From the cell containing the given text, extract its center point as [x, y] coordinate. 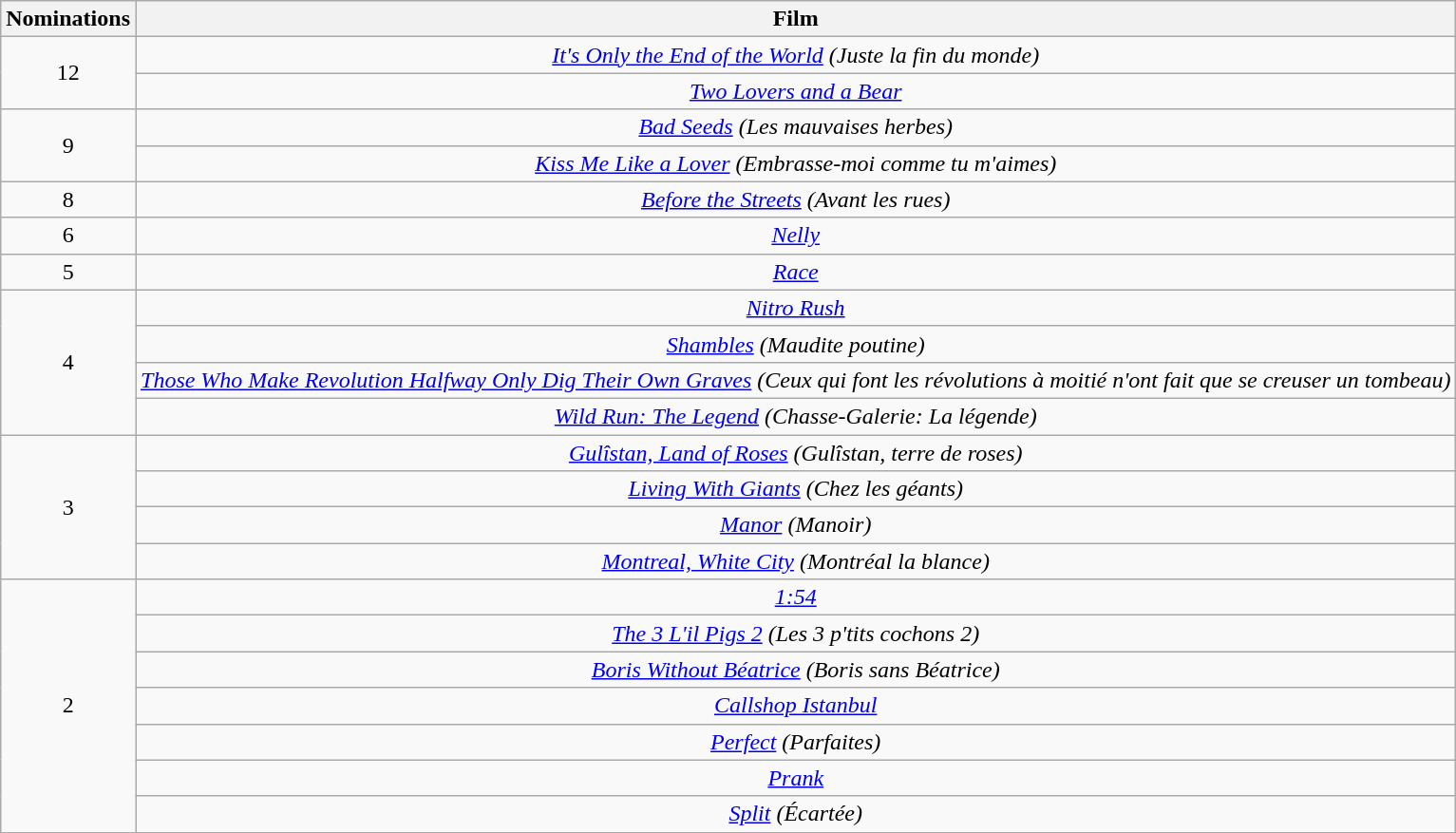
Montreal, White City (Montréal la blance) [795, 561]
Nelly [795, 236]
Those Who Make Revolution Halfway Only Dig Their Own Graves (Ceux qui font les révolutions à moitié n'ont fait que se creuser un tombeau) [795, 380]
Boris Without Béatrice (Boris sans Béatrice) [795, 670]
8 [68, 199]
Two Lovers and a Bear [795, 91]
12 [68, 73]
3 [68, 507]
Callshop Istanbul [795, 706]
Manor (Manoir) [795, 525]
It's Only the End of the World (Juste la fin du monde) [795, 55]
Before the Streets (Avant les rues) [795, 199]
Living With Giants (Chez les géants) [795, 489]
Perfect (Parfaites) [795, 742]
Gulîstan, Land of Roses (Gulîstan, terre de roses) [795, 453]
Nominations [68, 19]
4 [68, 362]
Shambles (Maudite poutine) [795, 344]
Kiss Me Like a Lover (Embrasse-moi comme tu m'aimes) [795, 163]
Bad Seeds (Les mauvaises herbes) [795, 127]
1:54 [795, 597]
Wild Run: The Legend (Chasse-Galerie: La légende) [795, 416]
Race [795, 272]
Nitro Rush [795, 308]
The 3 L'il Pigs 2 (Les 3 p'tits cochons 2) [795, 634]
Prank [795, 778]
9 [68, 145]
Film [795, 19]
Split (Écartée) [795, 814]
6 [68, 236]
5 [68, 272]
2 [68, 706]
